For the text-containing cell, return its midpoint in [X, Y] coordinate format. 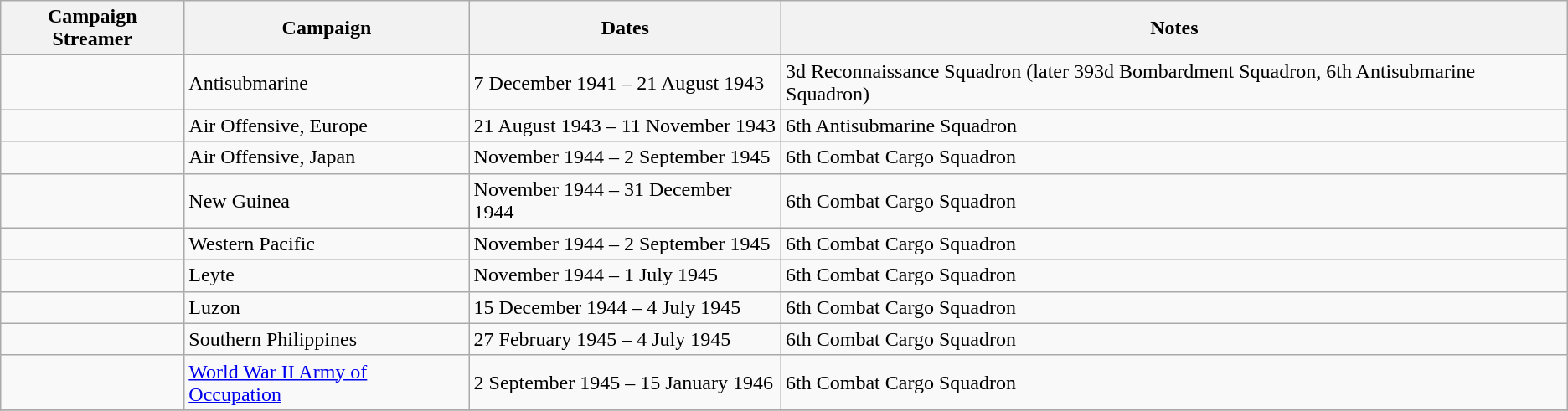
November 1944 – 1 July 1945 [625, 275]
Antisubmarine [327, 82]
15 December 1944 – 4 July 1945 [625, 307]
World War II Army of Occupation [327, 382]
3d Reconnaissance Squadron (later 393d Bombardment Squadron, 6th Antisubmarine Squadron) [1174, 82]
New Guinea [327, 201]
Air Offensive, Europe [327, 126]
Western Pacific [327, 244]
21 August 1943 – 11 November 1943 [625, 126]
Notes [1174, 28]
Southern Philippines [327, 339]
Air Offensive, Japan [327, 157]
Campaign [327, 28]
2 September 1945 – 15 January 1946 [625, 382]
7 December 1941 – 21 August 1943 [625, 82]
November 1944 – 31 December 1944 [625, 201]
Leyte [327, 275]
Dates [625, 28]
Campaign Streamer [92, 28]
6th Antisubmarine Squadron [1174, 126]
27 February 1945 – 4 July 1945 [625, 339]
Luzon [327, 307]
